Capture the cell that displays the provided text and extract its [X, Y] central coordinate. 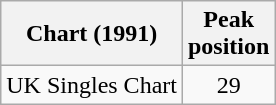
UK Singles Chart [92, 85]
Peakposition [228, 34]
Chart (1991) [92, 34]
29 [228, 85]
